Find where the given text appears and provide that cell's center as [x, y] coordinate. 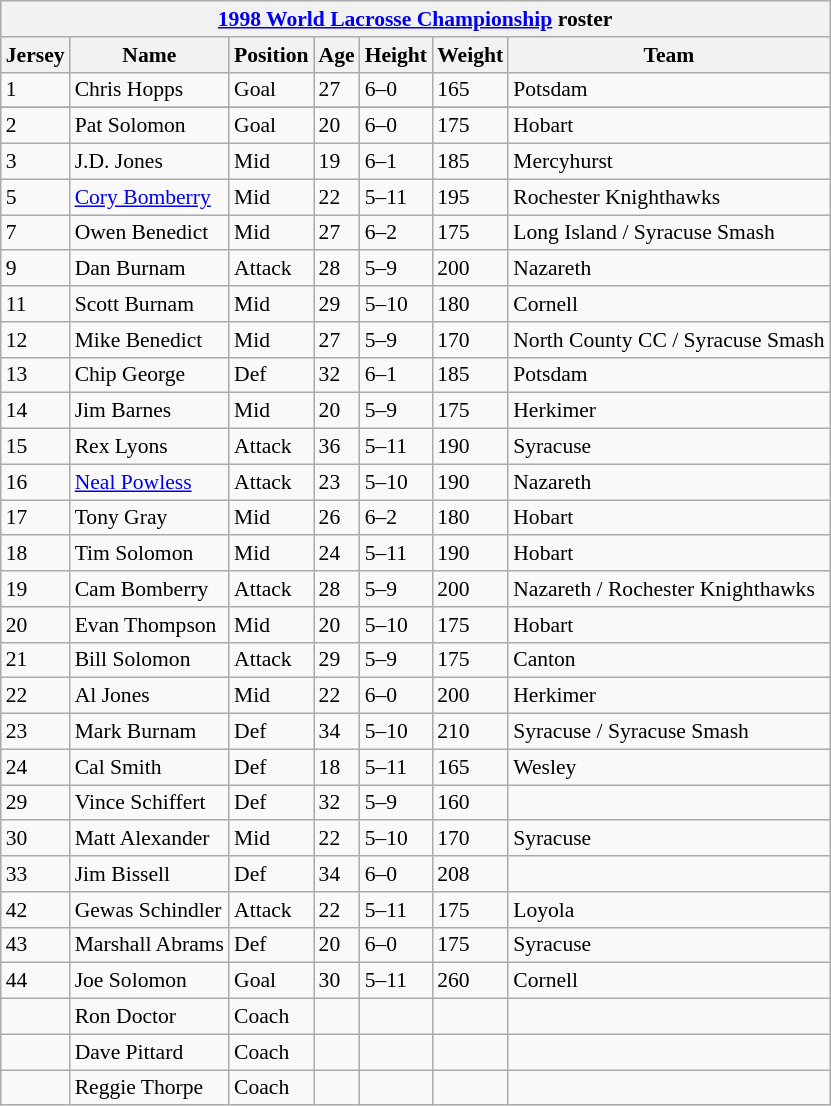
Jim Barnes [150, 411]
11 [36, 304]
Owen Benedict [150, 233]
Cal Smith [150, 767]
5 [36, 197]
Joe Solomon [150, 981]
Gewas Schindler [150, 910]
Cam Bomberry [150, 589]
Syracuse / Syracuse Smash [668, 732]
42 [36, 910]
Pat Solomon [150, 126]
Cory Bomberry [150, 197]
Rochester Knighthawks [668, 197]
Age [337, 55]
15 [36, 447]
160 [470, 803]
26 [337, 518]
17 [36, 518]
Loyola [668, 910]
Ron Doctor [150, 1017]
Mike Benedict [150, 340]
Jim Bissell [150, 874]
3 [36, 162]
2 [36, 126]
Team [668, 55]
J.D. Jones [150, 162]
Dave Pittard [150, 1052]
Marshall Abrams [150, 945]
Matt Alexander [150, 839]
33 [36, 874]
Mercyhurst [668, 162]
1998 World Lacrosse Championship roster [416, 19]
1 [36, 90]
16 [36, 482]
Vince Schiffert [150, 803]
Mark Burnam [150, 732]
Reggie Thorpe [150, 1088]
43 [36, 945]
Weight [470, 55]
Height [396, 55]
Chris Hopps [150, 90]
Dan Burnam [150, 269]
Evan Thompson [150, 625]
Long Island / Syracuse Smash [668, 233]
Jersey [36, 55]
Scott Burnam [150, 304]
Chip George [150, 375]
36 [337, 447]
9 [36, 269]
Tim Solomon [150, 554]
Tony Gray [150, 518]
Rex Lyons [150, 447]
Nazareth / Rochester Knighthawks [668, 589]
260 [470, 981]
195 [470, 197]
13 [36, 375]
208 [470, 874]
Canton [668, 660]
Position [271, 55]
21 [36, 660]
14 [36, 411]
12 [36, 340]
Al Jones [150, 696]
Bill Solomon [150, 660]
Name [150, 55]
210 [470, 732]
Wesley [668, 767]
North County CC / Syracuse Smash [668, 340]
7 [36, 233]
44 [36, 981]
Neal Powless [150, 482]
